For the text-containing cell, return its midpoint in [x, y] coordinate format. 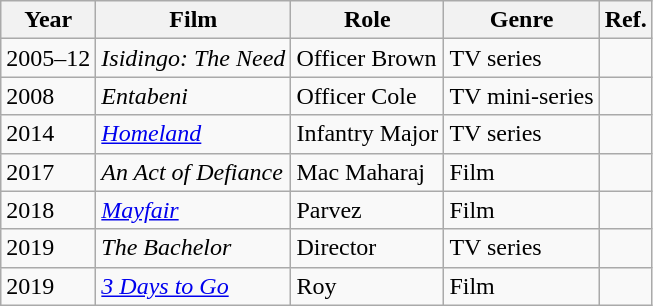
Parvez [368, 210]
Isidingo: The Need [194, 58]
Role [368, 20]
2008 [48, 96]
TV mini-series [522, 96]
Officer Cole [368, 96]
3 Days to Go [194, 286]
The Bachelor [194, 248]
2017 [48, 172]
Ref. [626, 20]
Genre [522, 20]
2018 [48, 210]
Homeland [194, 134]
Mac Maharaj [368, 172]
Entabeni [194, 96]
Roy [368, 286]
Mayfair [194, 210]
Infantry Major [368, 134]
An Act of Defiance [194, 172]
Officer Brown [368, 58]
Year [48, 20]
Director [368, 248]
2005–12 [48, 58]
2014 [48, 134]
